Detect which cell encompasses the target text, then output its (X, Y) center coordinate. 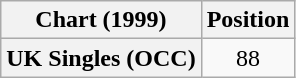
Position (248, 20)
88 (248, 58)
UK Singles (OCC) (101, 58)
Chart (1999) (101, 20)
